Return the (x, y) coordinate for the center point of the cell that contains the specified text.  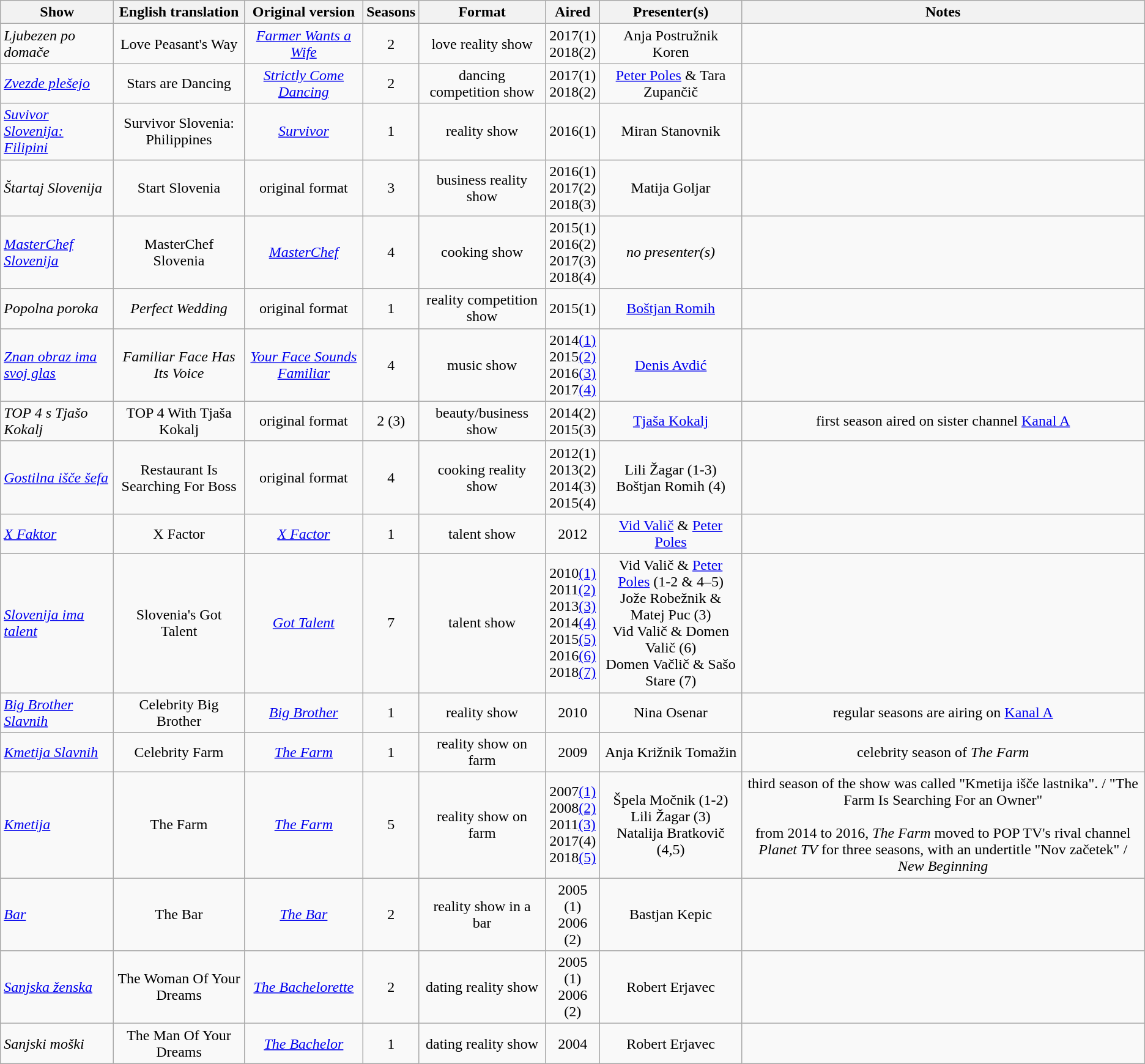
Špela Močnik (1-2)Lili Žagar (3)Natalija Bratkovič (4,5) (670, 826)
Survivor (303, 131)
Lili Žagar (1-3)Boštjan Romih (4) (670, 477)
Your Face Sounds Familiar (303, 364)
love reality show (482, 44)
3 (391, 188)
regular seasons are airing on Kanal A (943, 712)
Sanjski moški (57, 1043)
MasterChef Slovenia (179, 252)
Format (482, 12)
Celebrity Farm (179, 752)
5 (391, 826)
Seasons (391, 12)
2007(1)2008(2)2011(3)2017(4)2018(5) (572, 826)
Original version (303, 12)
Big Brother (303, 712)
7 (391, 623)
Miran Stanovnik (670, 131)
2014(2)2015(3) (572, 421)
Gostilna išče šefa (57, 477)
English translation (179, 12)
Bar (57, 915)
Restaurant Is Searching For Boss (179, 477)
music show (482, 364)
2 (3) (391, 421)
Slovenija ima talent (57, 623)
The Bachelor (303, 1043)
Stars are Dancing (179, 83)
first season aired on sister channel Kanal A (943, 421)
dancing competition show (482, 83)
2012 (572, 533)
Perfect Wedding (179, 308)
2009 (572, 752)
Celebrity Big Brother (179, 712)
Zvezde plešejo (57, 83)
Štartaj Slovenija (57, 188)
cooking show (482, 252)
Anja Postružnik Koren (670, 44)
reality competition show (482, 308)
2014(1)2015(2)2016(3)2017(4) (572, 364)
Big Brother Slavnih (57, 712)
Tjaša Kokalj (670, 421)
TOP 4 s Tjašo Kokalj (57, 421)
2004 (572, 1043)
Kmetija Slavnih (57, 752)
Show (57, 12)
2010(1)2011(2)2013(3)2014(4)2015(5)2016(6)2018(7) (572, 623)
Peter Poles & Tara Zupančič (670, 83)
Survivor Slovenia: Philippines (179, 131)
Sanjska ženska (57, 987)
Suvivor Slovenija: Filipini (57, 131)
cooking reality show (482, 477)
Matija Goljar (670, 188)
2010 (572, 712)
Strictly Come Dancing (303, 83)
2012(1)2013(2)2014(3)2015(4) (572, 477)
Vid Valič & Peter Poles (670, 533)
2016(1) (572, 131)
Aired (572, 12)
Bastjan Kepic (670, 915)
Presenter(s) (670, 12)
MasterChef Slovenija (57, 252)
2016(1)2017(2)2018(3) (572, 188)
The Man Of Your Dreams (179, 1043)
reality show in a bar (482, 915)
Farmer Wants a Wife (303, 44)
Vid Valič & Peter Poles (1-2 & 4–5)Jože Robežnik & Matej Puc (3)Vid Valič & Domen Valič (6)Domen Vačlič & Sašo Stare (7) (670, 623)
MasterChef (303, 252)
Ljubezen po domače (57, 44)
X Faktor (57, 533)
Kmetija (57, 826)
The Woman Of Your Dreams (179, 987)
Denis Avdić (670, 364)
Got Talent (303, 623)
Love Peasant's Way (179, 44)
Nina Osenar (670, 712)
business reality show (482, 188)
The Bachelorette (303, 987)
Popolna poroka (57, 308)
no presenter(s) (670, 252)
Anja Križnik Tomažin (670, 752)
TOP 4 With Tjaša Kokalj (179, 421)
Boštjan Romih (670, 308)
2015(1) (572, 308)
beauty/business show (482, 421)
2015(1)2016(2)2017(3)2018(4) (572, 252)
Start Slovenia (179, 188)
Znan obraz ima svoj glas (57, 364)
Slovenia's Got Talent (179, 623)
Notes (943, 12)
Familiar Face Has Its Voice (179, 364)
celebrity season of The Farm (943, 752)
